Extract the [x, y] coordinate from the center of the cell holding the provided text.  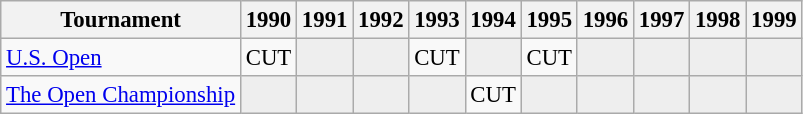
1998 [718, 20]
1993 [437, 20]
U.S. Open [121, 58]
1991 [325, 20]
1995 [549, 20]
1990 [268, 20]
1994 [493, 20]
1999 [774, 20]
Tournament [121, 20]
1996 [605, 20]
The Open Championship [121, 95]
1992 [381, 20]
1997 [661, 20]
